Provide the (X, Y) coordinate of the cell's center where the given text is located.  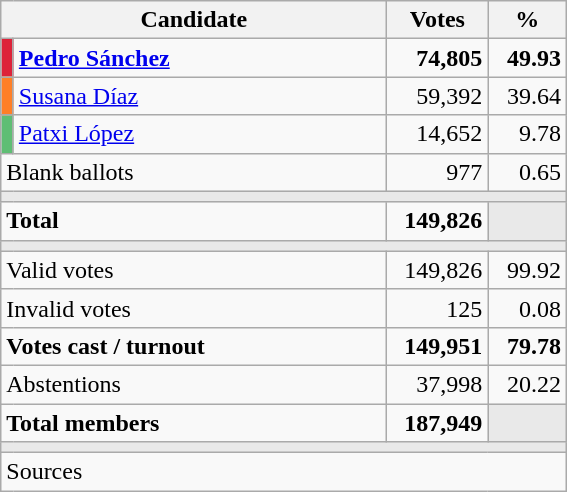
49.93 (528, 58)
Blank ballots (194, 172)
Votes cast / turnout (194, 346)
Sources (284, 472)
125 (438, 308)
Total (194, 221)
99.92 (528, 270)
37,998 (438, 384)
59,392 (438, 96)
74,805 (438, 58)
Abstentions (194, 384)
Total members (194, 423)
Patxi López (200, 134)
Invalid votes (194, 308)
187,949 (438, 423)
Valid votes (194, 270)
Votes (438, 20)
Susana Díaz (200, 96)
Pedro Sánchez (200, 58)
977 (438, 172)
149,951 (438, 346)
% (528, 20)
0.08 (528, 308)
9.78 (528, 134)
14,652 (438, 134)
Candidate (194, 20)
39.64 (528, 96)
20.22 (528, 384)
0.65 (528, 172)
79.78 (528, 346)
